Determine the [x, y] coordinate at the center of the cell enclosing the given text.  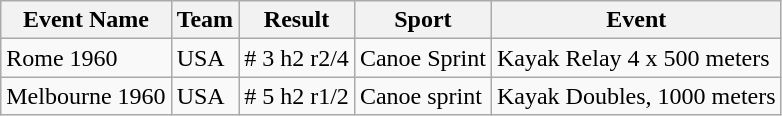
Canoe Sprint [422, 58]
Kayak Doubles, 1000 meters [636, 96]
Event [636, 20]
Canoe sprint [422, 96]
Kayak Relay 4 x 500 meters [636, 58]
Result [297, 20]
Event Name [86, 20]
# 5 h2 r1/2 [297, 96]
Sport [422, 20]
Melbourne 1960 [86, 96]
# 3 h2 r2/4 [297, 58]
Team [205, 20]
Rome 1960 [86, 58]
